Pinpoint the cell where the given text exists, returning its (x, y) midpoint coordinate. 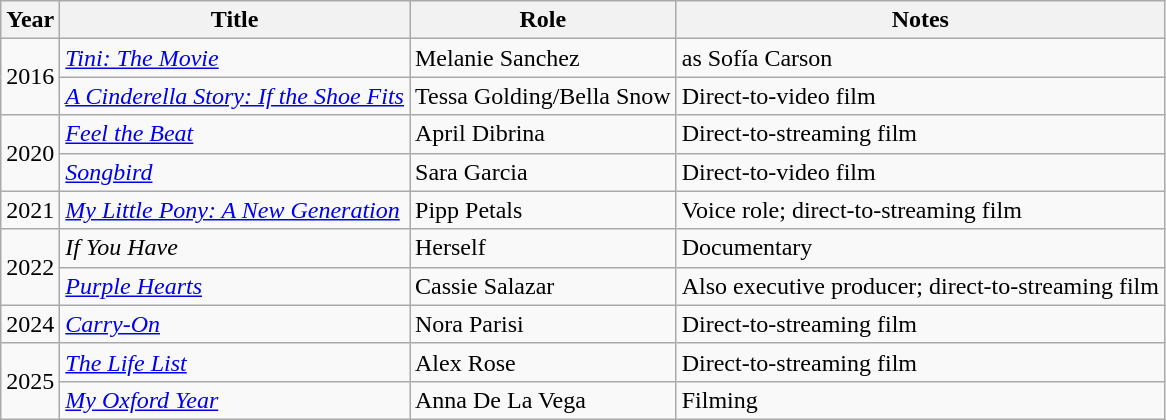
Pipp Petals (544, 210)
Alex Rose (544, 362)
Tessa Golding/Bella Snow (544, 96)
Purple Hearts (235, 286)
2020 (30, 153)
A Cinderella Story: If the Shoe Fits (235, 96)
Songbird (235, 172)
Role (544, 20)
2021 (30, 210)
Filming (920, 400)
Year (30, 20)
2024 (30, 324)
April Dibrina (544, 134)
Title (235, 20)
2016 (30, 77)
Nora Parisi (544, 324)
Tini: The Movie (235, 58)
My Little Pony: A New Generation (235, 210)
Sara Garcia (544, 172)
Also executive producer; direct-to-streaming film (920, 286)
Melanie Sanchez (544, 58)
My Oxford Year (235, 400)
Feel the Beat (235, 134)
as Sofía Carson (920, 58)
Cassie Salazar (544, 286)
Carry-On (235, 324)
Herself (544, 248)
If You Have (235, 248)
2022 (30, 267)
The Life List (235, 362)
Documentary (920, 248)
Voice role; direct-to-streaming film (920, 210)
Notes (920, 20)
2025 (30, 381)
Anna De La Vega (544, 400)
